Extract the [X, Y] coordinate from the center of the cell holding the provided text.  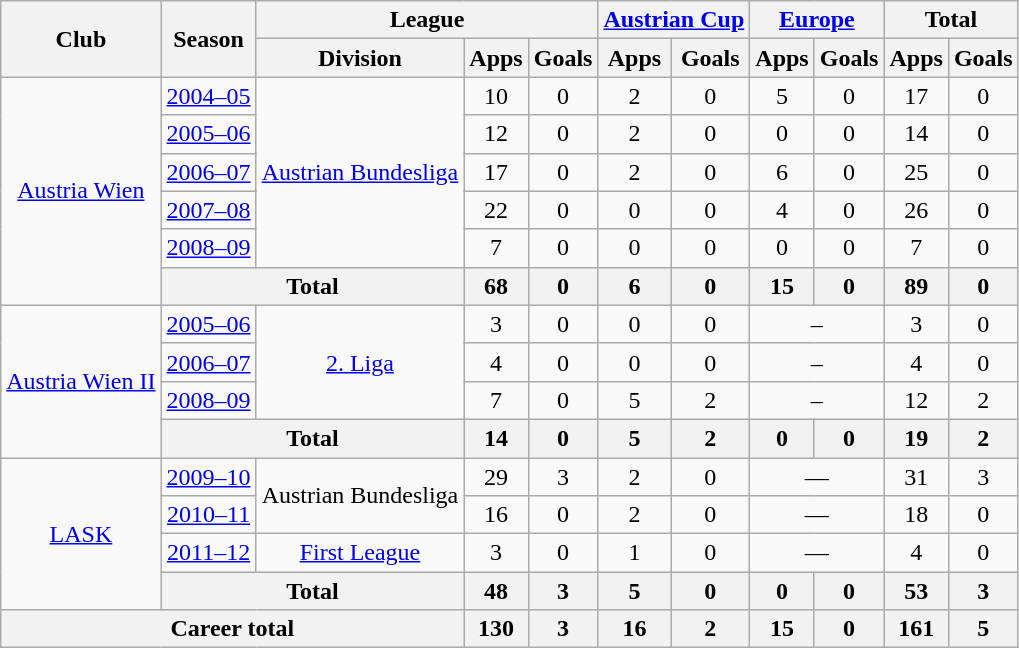
Season [208, 39]
26 [916, 210]
161 [916, 629]
68 [496, 286]
Austrian Cup [674, 20]
31 [916, 477]
18 [916, 515]
1 [634, 553]
19 [916, 438]
25 [916, 172]
Division [360, 58]
2. Liga [360, 362]
Career total [232, 629]
53 [916, 591]
Austria Wien II [81, 381]
Austria Wien [81, 191]
LASK [81, 534]
22 [496, 210]
89 [916, 286]
29 [496, 477]
League [427, 20]
2010–11 [208, 515]
First League [360, 553]
48 [496, 591]
2004–05 [208, 96]
2007–08 [208, 210]
Europe [817, 20]
10 [496, 96]
130 [496, 629]
Club [81, 39]
2011–12 [208, 553]
2009–10 [208, 477]
